Capture the cell that displays the provided text and extract its (x, y) central coordinate. 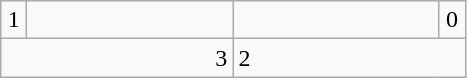
3 (117, 58)
0 (452, 20)
1 (14, 20)
2 (349, 58)
